Find where the given text appears and provide that cell's center as (X, Y) coordinate. 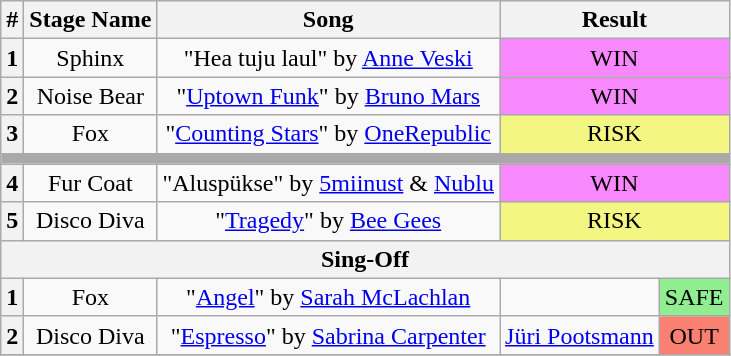
Sphinx (90, 58)
OUT (694, 335)
"Tragedy" by Bee Gees (328, 221)
"Hea tuju laul" by Anne Veski (328, 58)
"Uptown Funk" by Bruno Mars (328, 96)
"Aluspükse" by 5miinust & Nublu (328, 183)
Song (328, 20)
Fur Coat (90, 183)
SAFE (694, 297)
Noise Bear (90, 96)
# (12, 20)
"Espresso" by Sabrina Carpenter (328, 335)
"Counting Stars" by OneRepublic (328, 134)
Stage Name (90, 20)
Result (615, 20)
3 (12, 134)
"Angel" by Sarah McLachlan (328, 297)
5 (12, 221)
Sing-Off (365, 259)
Jüri Pootsmann (580, 335)
4 (12, 183)
